Pinpoint the cell where the given text exists, returning its [X, Y] midpoint coordinate. 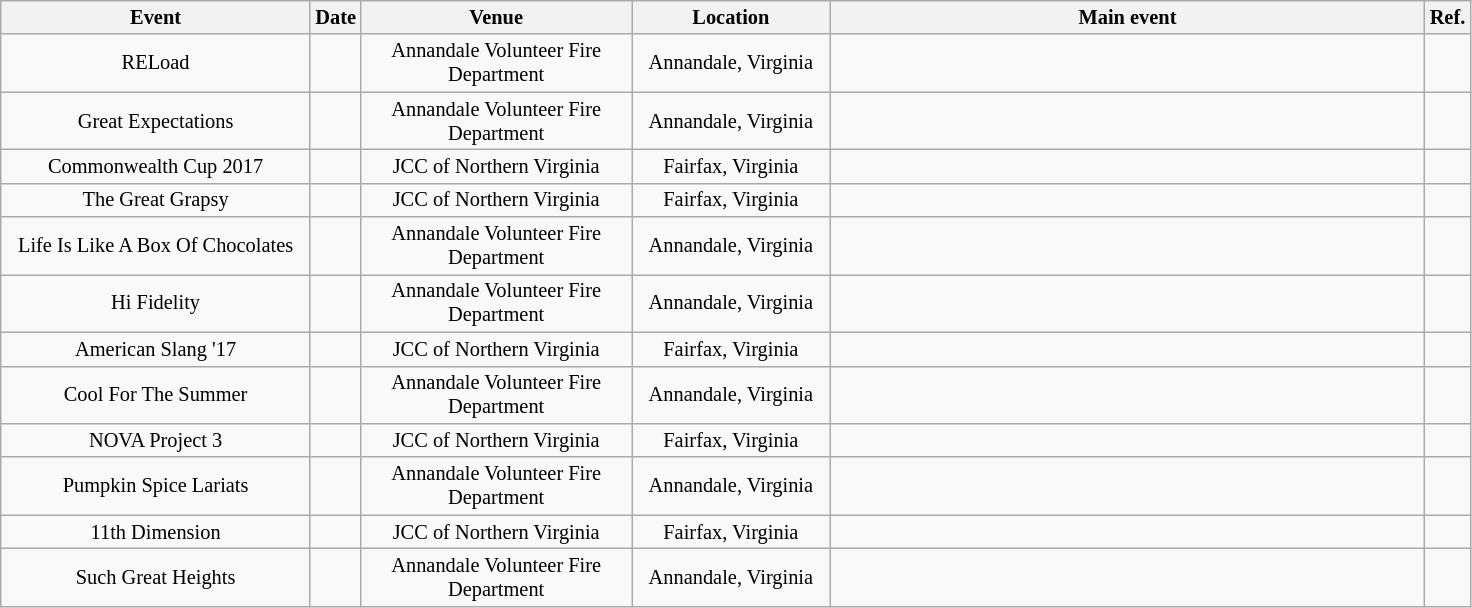
Pumpkin Spice Lariats [156, 486]
Cool For The Summer [156, 395]
Location [732, 17]
Life Is Like A Box Of Chocolates [156, 246]
Ref. [1448, 17]
American Slang '17 [156, 349]
Venue [496, 17]
Event [156, 17]
The Great Grapsy [156, 200]
Commonwealth Cup 2017 [156, 166]
Great Expectations [156, 121]
Such Great Heights [156, 577]
NOVA Project 3 [156, 440]
RELoad [156, 63]
Date [335, 17]
11th Dimension [156, 532]
Hi Fidelity [156, 303]
Main event [1128, 17]
